Locate the cell with the specified text and output its (X, Y) center coordinate. 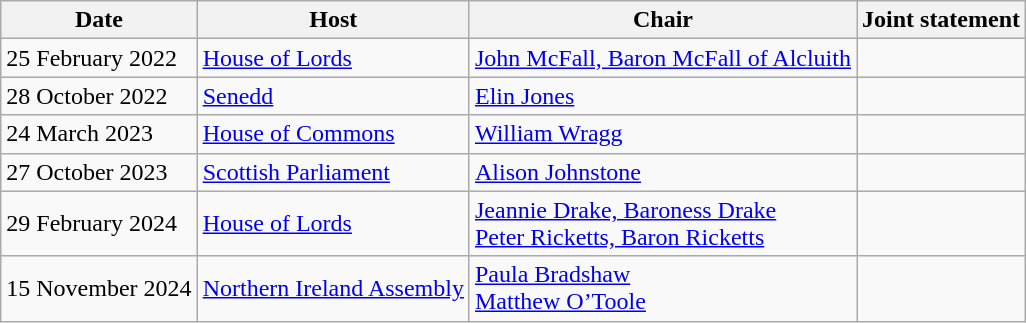
Host (333, 20)
Alison Johnstone (662, 172)
Elin Jones (662, 96)
Scottish Parliament (333, 172)
John McFall, Baron McFall of Alcluith (662, 58)
Chair (662, 20)
Jeannie Drake, Baroness DrakePeter Ricketts, Baron Ricketts (662, 224)
29 February 2024 (99, 224)
Paula BradshawMatthew O’Toole (662, 288)
Joint statement (940, 20)
15 November 2024 (99, 288)
27 October 2023 (99, 172)
25 February 2022 (99, 58)
Date (99, 20)
28 October 2022 (99, 96)
House of Commons (333, 134)
24 March 2023 (99, 134)
William Wragg (662, 134)
Senedd (333, 96)
Northern Ireland Assembly (333, 288)
